Determine the [X, Y] coordinate at the center of the cell enclosing the given text.  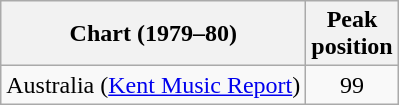
99 [352, 85]
Chart (1979–80) [154, 34]
Australia (Kent Music Report) [154, 85]
Peakposition [352, 34]
